Locate the cell with the specified text and output its (x, y) center coordinate. 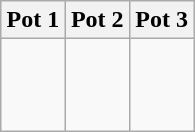
Pot 3 (161, 20)
Pot 2 (97, 20)
Pot 1 (33, 20)
